Locate the cell with the specified text and output its [X, Y] center coordinate. 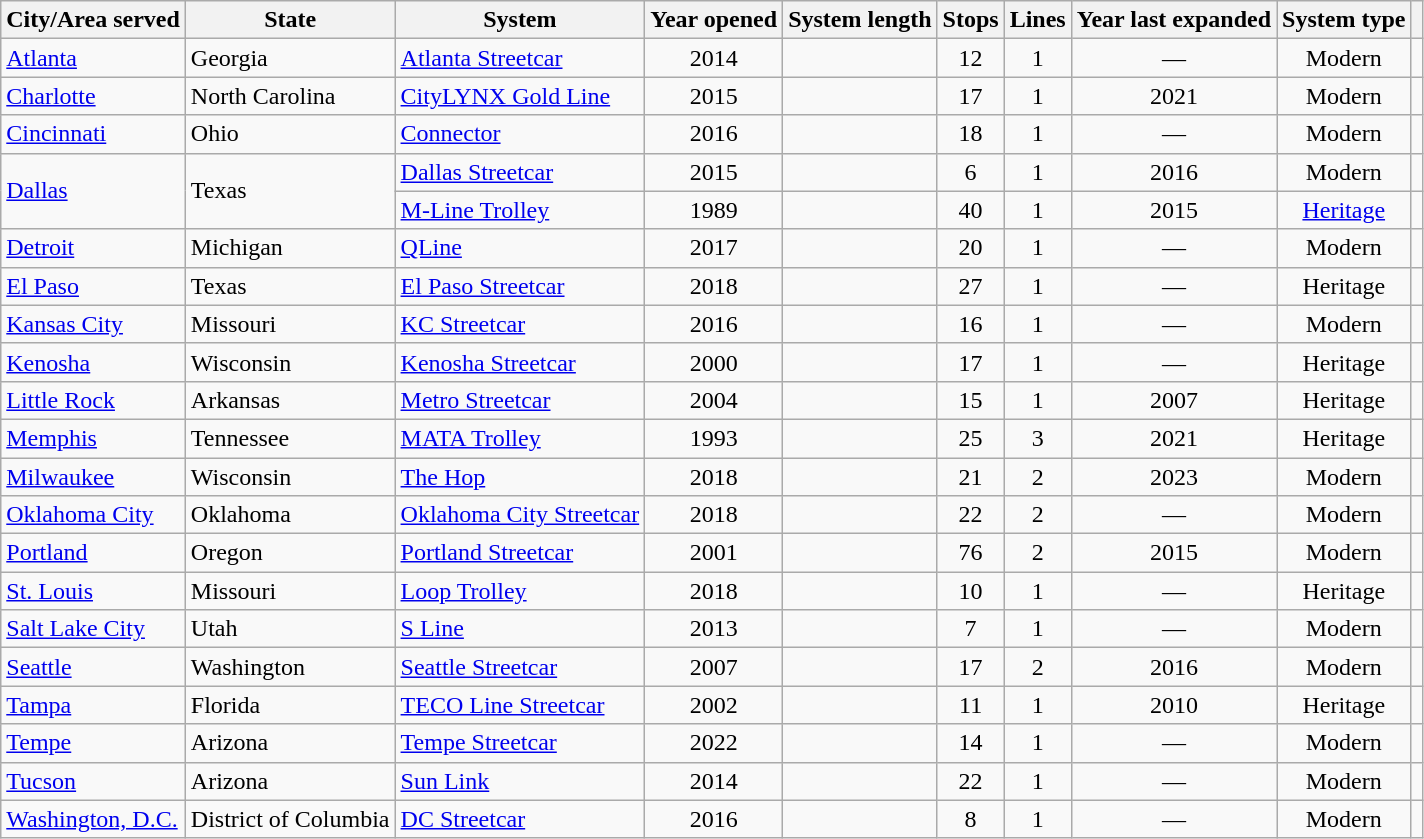
Metro Streetcar [520, 400]
Oklahoma City [94, 515]
14 [970, 743]
2001 [714, 553]
M-Line Trolley [520, 210]
Oregon [290, 553]
2022 [714, 743]
Memphis [94, 438]
Georgia [290, 58]
State [290, 20]
25 [970, 438]
Tampa [94, 705]
Kenosha Streetcar [520, 362]
North Carolina [290, 96]
18 [970, 134]
15 [970, 400]
Washington, D.C. [94, 819]
40 [970, 210]
76 [970, 553]
Florida [290, 705]
El Paso Streetcar [520, 286]
Stops [970, 20]
System length [860, 20]
2023 [1174, 477]
Washington [290, 667]
1993 [714, 438]
3 [1038, 438]
1989 [714, 210]
Charlotte [94, 96]
6 [970, 172]
Little Rock [94, 400]
Tennessee [290, 438]
11 [970, 705]
Seattle [94, 667]
S Line [520, 629]
20 [970, 248]
Oklahoma City Streetcar [520, 515]
2004 [714, 400]
2017 [714, 248]
Salt Lake City [94, 629]
16 [970, 324]
Kansas City [94, 324]
Seattle Streetcar [520, 667]
Oklahoma [290, 515]
Dallas [94, 191]
District of Columbia [290, 819]
2002 [714, 705]
Detroit [94, 248]
2000 [714, 362]
21 [970, 477]
The Hop [520, 477]
El Paso [94, 286]
Milwaukee [94, 477]
Portland [94, 553]
Sun Link [520, 781]
Tempe Streetcar [520, 743]
CityLYNX Gold Line [520, 96]
St. Louis [94, 591]
Michigan [290, 248]
Lines [1038, 20]
Atlanta Streetcar [520, 58]
12 [970, 58]
Atlanta [94, 58]
2013 [714, 629]
8 [970, 819]
City/Area served [94, 20]
Dallas Streetcar [520, 172]
MATA Trolley [520, 438]
Portland Streetcar [520, 553]
Connector [520, 134]
2010 [1174, 705]
Loop Trolley [520, 591]
Tempe [94, 743]
System type [1344, 20]
Cincinnati [94, 134]
Kenosha [94, 362]
DC Streetcar [520, 819]
Arkansas [290, 400]
Year last expanded [1174, 20]
System [520, 20]
10 [970, 591]
27 [970, 286]
QLine [520, 248]
KC Streetcar [520, 324]
Ohio [290, 134]
7 [970, 629]
Year opened [714, 20]
Tucson [94, 781]
Utah [290, 629]
TECO Line Streetcar [520, 705]
